From the cell containing the given text, extract its center point as (X, Y) coordinate. 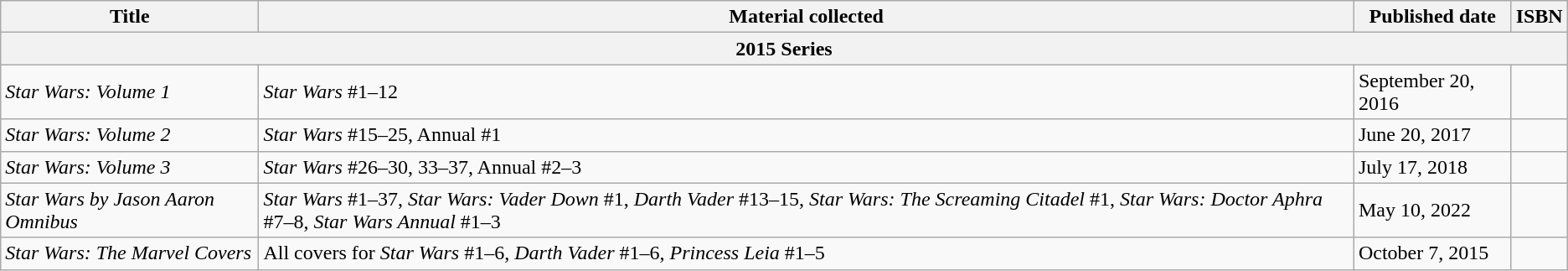
July 17, 2018 (1432, 167)
ISBN (1540, 17)
Title (130, 17)
All covers for Star Wars #1–6, Darth Vader #1–6, Princess Leia #1–5 (806, 253)
Published date (1432, 17)
Star Wars: Volume 2 (130, 135)
Star Wars #15–25, Annual #1 (806, 135)
Star Wars: Volume 3 (130, 167)
September 20, 2016 (1432, 92)
Star Wars: The Marvel Covers (130, 253)
Material collected (806, 17)
October 7, 2015 (1432, 253)
Star Wars: Volume 1 (130, 92)
2015 Series (784, 49)
Star Wars #1–12 (806, 92)
June 20, 2017 (1432, 135)
May 10, 2022 (1432, 210)
Star Wars by Jason Aaron Omnibus (130, 210)
Star Wars #26–30, 33–37, Annual #2–3 (806, 167)
